Output the [X, Y] coordinate of the center of the cell containing the given text.  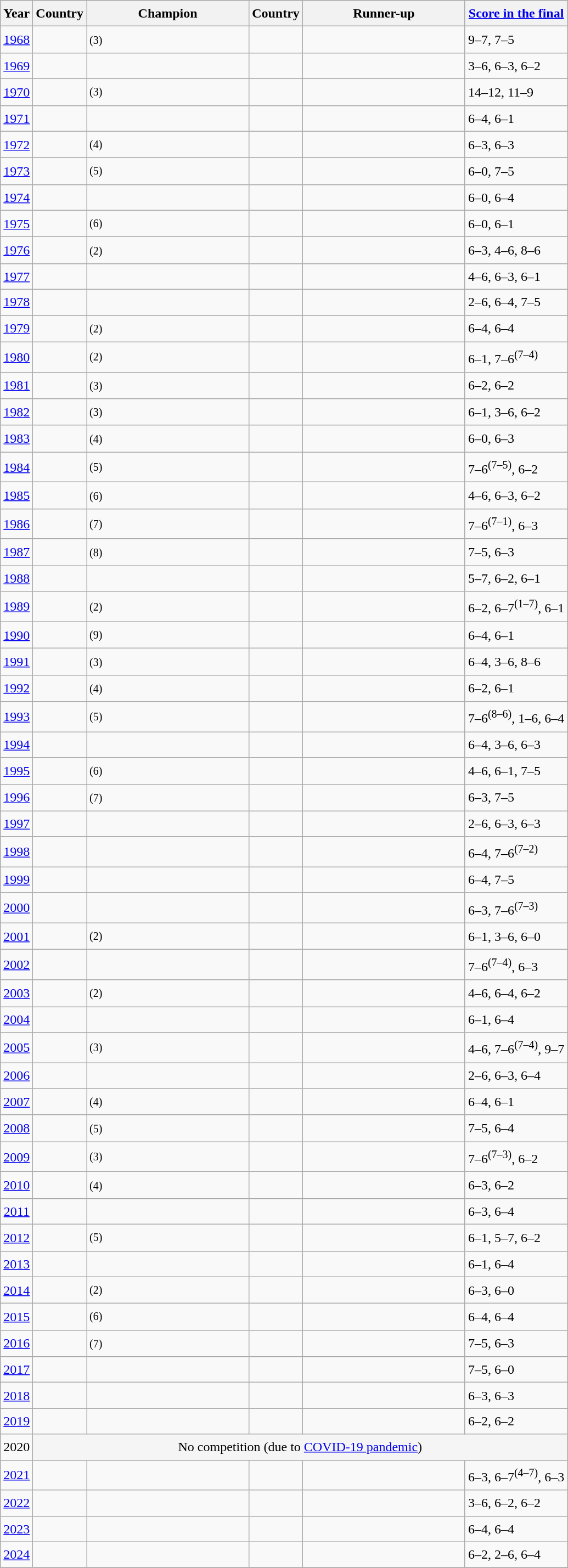
1980 [16, 357]
6–0, 6–1 [516, 224]
6–3, 6–0 [516, 1290]
3–6, 6–3, 6–2 [516, 66]
1976 [16, 250]
2002 [16, 965]
6–4, 3–6, 6–3 [516, 745]
1972 [16, 145]
6–3, 6–4 [516, 1211]
4–6, 6–3, 6–2 [516, 496]
Year [16, 13]
7–6(8–6), 1–6, 6–4 [516, 717]
1975 [16, 224]
2003 [16, 993]
6–3, 6–7(4–7), 6–3 [516, 1475]
2015 [16, 1317]
7–6(7–4), 6–3 [516, 965]
4–6, 6–3, 6–1 [516, 277]
2000 [16, 907]
1973 [16, 171]
2–6, 6–3, 6–4 [516, 1075]
6–2, 2–6, 6–4 [516, 1555]
7–5, 6–0 [516, 1369]
2017 [16, 1369]
1983 [16, 439]
4–6, 6–4, 6–2 [516, 993]
2018 [16, 1396]
6–3, 6–2 [516, 1185]
1992 [16, 688]
2004 [16, 1019]
6–1, 3–6, 6–2 [516, 413]
6–0, 6–4 [516, 198]
1978 [16, 302]
2021 [16, 1475]
1990 [16, 635]
2005 [16, 1048]
2020 [16, 1447]
2001 [16, 936]
4–6, 7–6(7–4), 9–7 [516, 1048]
7–6(7–1), 6–3 [516, 523]
6–0, 7–5 [516, 171]
Score in the final [516, 13]
6–4, 7–6(7–2) [516, 851]
3–6, 6–2, 6–2 [516, 1503]
7–6(7–5), 6–2 [516, 467]
2010 [16, 1185]
2013 [16, 1264]
1977 [16, 277]
1971 [16, 119]
6–1, 3–6, 6–0 [516, 936]
1969 [16, 66]
14–12, 11–9 [516, 92]
2019 [16, 1421]
2–6, 6–3, 6–3 [516, 824]
6–3, 7–6(7–3) [516, 907]
6–3, 4–6, 8–6 [516, 250]
1999 [16, 880]
(9) [168, 635]
1968 [16, 40]
1970 [16, 92]
6–0, 6–3 [516, 439]
6–1, 7–6(7–4) [516, 357]
2014 [16, 1290]
7–5, 6–4 [516, 1128]
6–2, 6–7(1–7), 6–1 [516, 607]
6–1, 5–7, 6–2 [516, 1238]
2009 [16, 1157]
2007 [16, 1102]
Champion [168, 13]
(8) [168, 552]
1993 [16, 717]
9–7, 7–5 [516, 40]
1997 [16, 824]
2006 [16, 1075]
1974 [16, 198]
No competition (due to COVID-19 pandemic) [300, 1447]
2–6, 6–4, 7–5 [516, 302]
1988 [16, 578]
1995 [16, 771]
5–7, 6–2, 6–1 [516, 578]
1989 [16, 607]
1979 [16, 328]
1987 [16, 552]
1982 [16, 413]
2016 [16, 1343]
1998 [16, 851]
1981 [16, 385]
1986 [16, 523]
2024 [16, 1555]
7–6(7–3), 6–2 [516, 1157]
2012 [16, 1238]
2011 [16, 1211]
1996 [16, 798]
2022 [16, 1503]
1984 [16, 467]
1991 [16, 662]
4–6, 6–1, 7–5 [516, 771]
Runner-up [384, 13]
2008 [16, 1128]
6–2, 6–1 [516, 688]
1985 [16, 496]
6–4, 3–6, 8–6 [516, 662]
1994 [16, 745]
6–4, 7–5 [516, 880]
2023 [16, 1528]
6–3, 7–5 [516, 798]
